Identify which cell holds the provided text, then report its [X, Y] central coordinate. 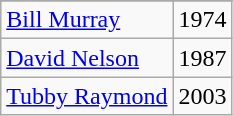
1987 [202, 58]
Tubby Raymond [87, 96]
Bill Murray [87, 20]
1974 [202, 20]
2003 [202, 96]
David Nelson [87, 58]
